Return [X, Y] of the center of cell containing provided text 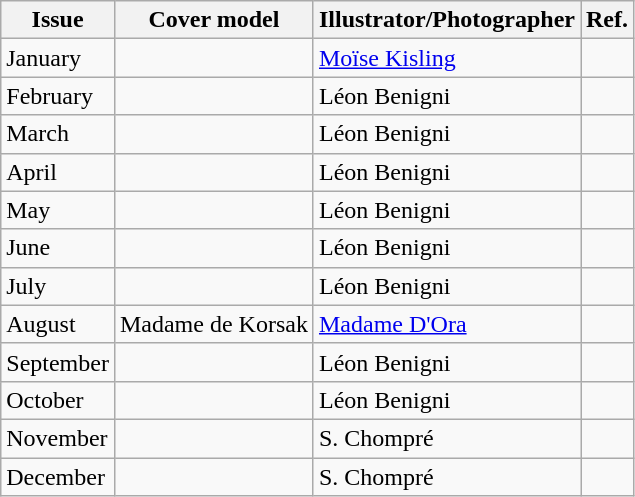
July [58, 286]
Ref. [606, 20]
Issue [58, 20]
February [58, 96]
May [58, 210]
March [58, 134]
September [58, 362]
December [58, 477]
January [58, 58]
Illustrator/Photographer [446, 20]
November [58, 438]
Madame D'Ora [446, 324]
Madame de Korsak [214, 324]
October [58, 400]
August [58, 324]
June [58, 248]
April [58, 172]
Cover model [214, 20]
Moïse Kisling [446, 58]
